Detect which cell encompasses the target text, then output its [X, Y] center coordinate. 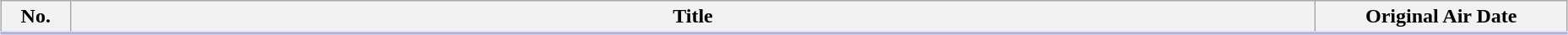
Title [693, 17]
No. [35, 17]
Original Air Date [1441, 17]
